Return (X, Y) of the center of cell containing provided text 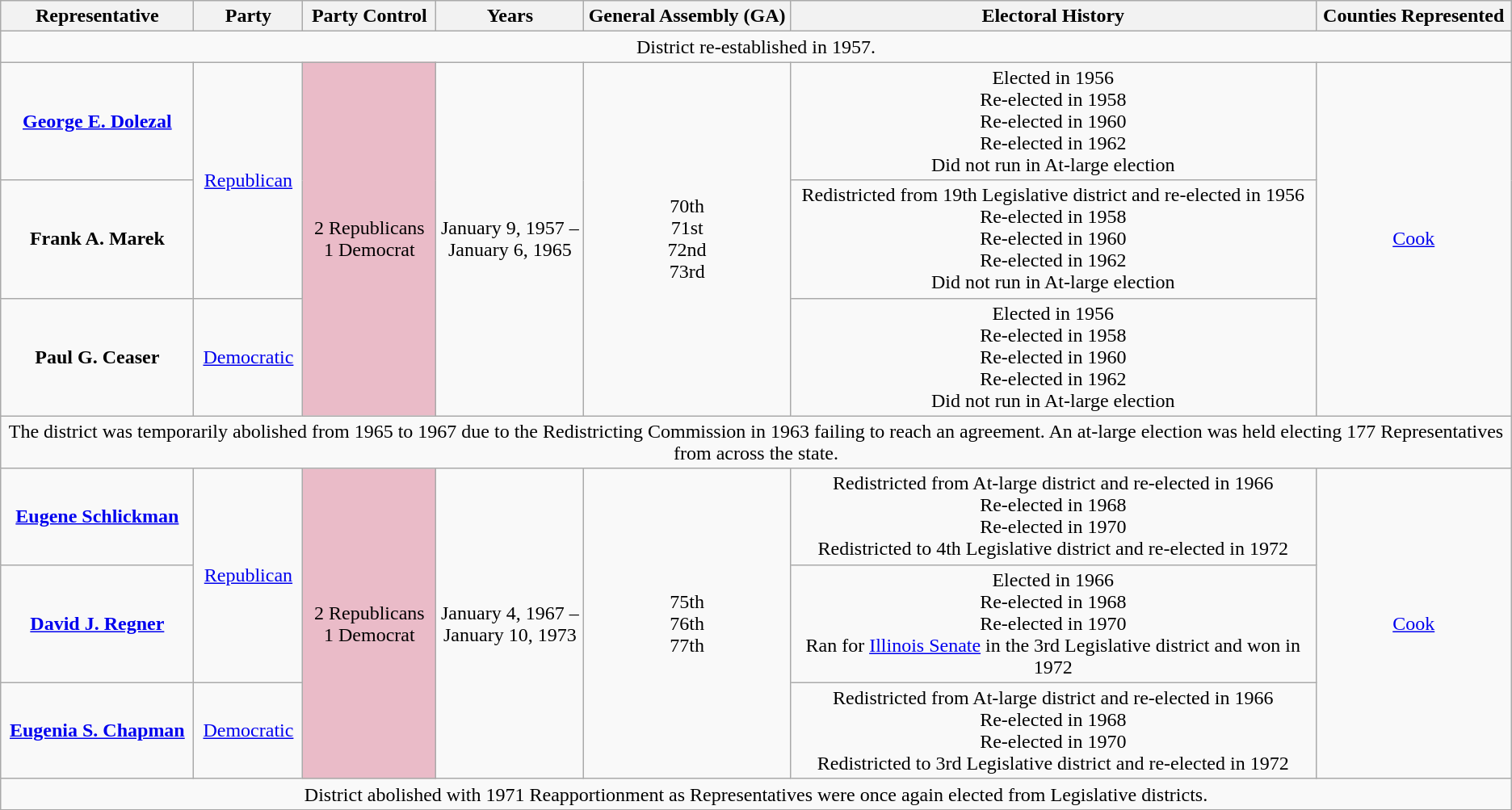
District abolished with 1971 Reapportionment as Representatives were once again elected from Legislative districts. (756, 794)
Party Control (370, 16)
Party (249, 16)
70th71st72nd73rd (687, 239)
January 4, 1967 –January 10, 1973 (510, 623)
Eugenia S. Chapman (97, 730)
Paul G. Ceaser (97, 357)
Years (510, 16)
District re-established in 1957. (756, 47)
Frank A. Marek (97, 239)
Representative (97, 16)
Elected in 1966Re-elected in 1968Re-elected in 1970Ran for Illinois Senate in the 3rd Legislative district and won in 1972 (1053, 623)
Electoral History (1053, 16)
January 9, 1957 –January 6, 1965 (510, 239)
75th76th77th (687, 623)
George E. Dolezal (97, 121)
David J. Regner (97, 623)
Eugene Schlickman (97, 517)
Counties Represented (1413, 16)
General Assembly (GA) (687, 16)
